Return the [x, y] coordinate for the center point of the cell that contains the specified text.  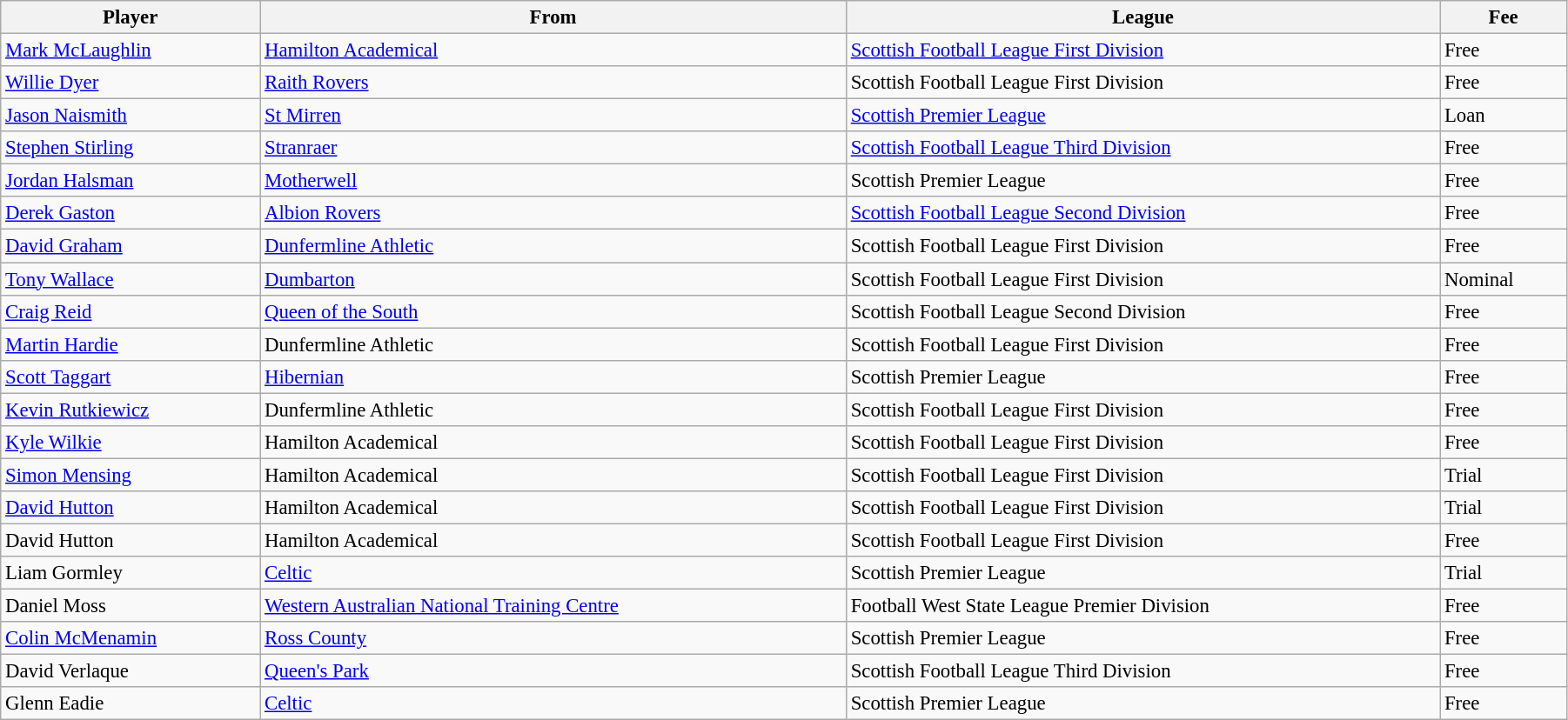
David Graham [131, 246]
Daniel Moss [131, 606]
David Verlaque [131, 671]
Player [131, 17]
Scott Taggart [131, 377]
Martin Hardie [131, 344]
Kyle Wilkie [131, 443]
Raith Rovers [553, 83]
Stranraer [553, 148]
Albion Rovers [553, 213]
Liam Gormley [131, 573]
Glenn Eadie [131, 703]
Craig Reid [131, 311]
Queen of the South [553, 311]
Football West State League Premier Division [1142, 606]
Willie Dyer [131, 83]
From [553, 17]
Colin McMenamin [131, 638]
Loan [1504, 116]
Jason Naismith [131, 116]
Western Australian National Training Centre [553, 606]
Queen's Park [553, 671]
Dumbarton [553, 279]
St Mirren [553, 116]
Mark McLaughlin [131, 50]
Motherwell [553, 181]
League [1142, 17]
Simon Mensing [131, 475]
Tony Wallace [131, 279]
Derek Gaston [131, 213]
Hibernian [553, 377]
Ross County [553, 638]
Fee [1504, 17]
Jordan Halsman [131, 181]
Nominal [1504, 279]
Kevin Rutkiewicz [131, 410]
Stephen Stirling [131, 148]
